Provide the [x, y] coordinate of the cell's center where the given text is located.  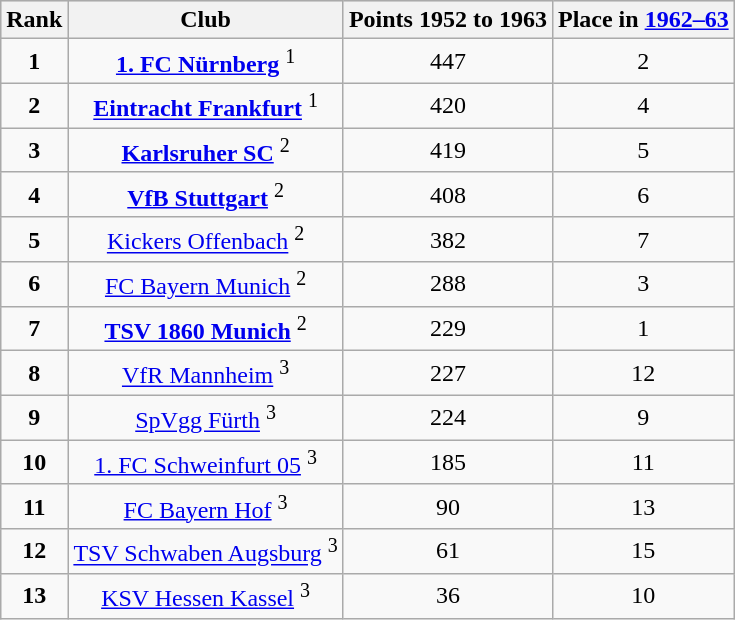
61 [448, 552]
1. FC Schweinfurt 05 3 [206, 462]
288 [448, 284]
FC Bayern Hof 3 [206, 506]
224 [448, 418]
382 [448, 240]
VfB Stuttgart 2 [206, 194]
Points 1952 to 1963 [448, 20]
36 [448, 596]
TSV Schwaben Augsburg 3 [206, 552]
227 [448, 374]
1. FC Nürnberg 1 [206, 62]
Place in 1962–63 [643, 20]
Club [206, 20]
419 [448, 150]
15 [643, 552]
90 [448, 506]
FC Bayern Munich 2 [206, 284]
420 [448, 106]
SpVgg Fürth 3 [206, 418]
Eintracht Frankfurt 1 [206, 106]
Karlsruher SC 2 [206, 150]
KSV Hessen Kassel 3 [206, 596]
408 [448, 194]
447 [448, 62]
Kickers Offenbach 2 [206, 240]
185 [448, 462]
Rank [34, 20]
VfR Mannheim 3 [206, 374]
TSV 1860 Munich 2 [206, 328]
229 [448, 328]
8 [34, 374]
